Return the [x, y] coordinate for the center point of the cell that contains the specified text.  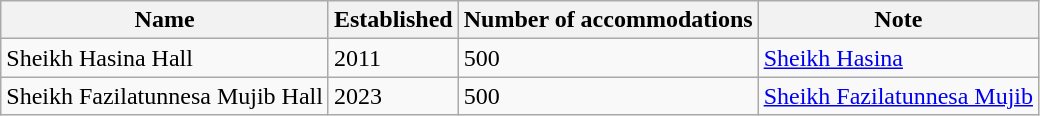
Name [165, 20]
Number of accommodations [608, 20]
Sheikh Hasina Hall [165, 58]
2023 [393, 96]
2011 [393, 58]
Sheikh Fazilatunnesa Mujib [898, 96]
Established [393, 20]
Note [898, 20]
Sheikh Hasina [898, 58]
Sheikh Fazilatunnesa Mujib Hall [165, 96]
